Scan for the cell matching the given text and deliver its (X, Y) coordinate at center. 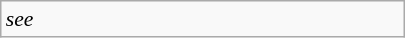
see (203, 19)
